Scan for the cell matching the given text and deliver its (x, y) coordinate at center. 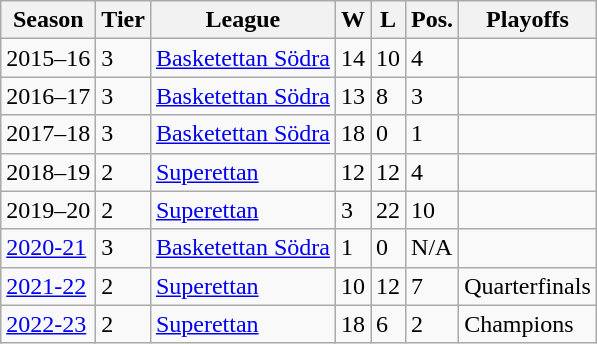
N/A (432, 248)
7 (432, 286)
Season (48, 20)
2020-21 (48, 248)
2017–18 (48, 134)
8 (388, 96)
14 (352, 58)
2022-23 (48, 324)
6 (388, 324)
22 (388, 210)
Champions (528, 324)
L (388, 20)
13 (352, 96)
League (242, 20)
2021-22 (48, 286)
2015–16 (48, 58)
2018–19 (48, 172)
Pos. (432, 20)
2016–17 (48, 96)
Tier (124, 20)
Playoffs (528, 20)
Quarterfinals (528, 286)
W (352, 20)
2019–20 (48, 210)
